From the cell containing the given text, extract its center point as (x, y) coordinate. 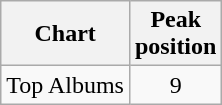
Chart (66, 34)
Top Albums (66, 85)
Peakposition (175, 34)
9 (175, 85)
